Find where the given text appears and provide that cell's center as (x, y) coordinate. 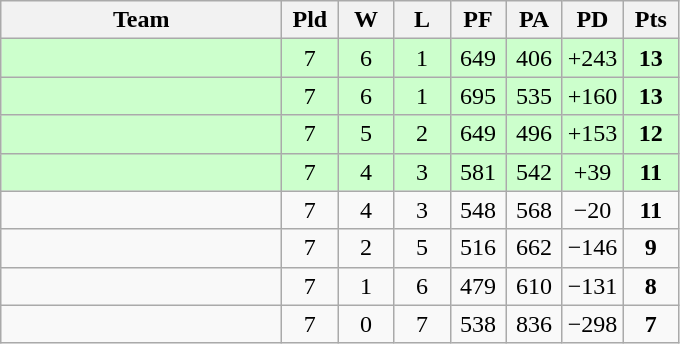
−131 (592, 286)
610 (534, 286)
516 (478, 248)
Pld (310, 20)
581 (478, 172)
PD (592, 20)
695 (478, 96)
L (422, 20)
W (366, 20)
836 (534, 324)
12 (651, 134)
8 (651, 286)
662 (534, 248)
406 (534, 58)
PF (478, 20)
−298 (592, 324)
Team (142, 20)
542 (534, 172)
9 (651, 248)
−146 (592, 248)
0 (366, 324)
+39 (592, 172)
+153 (592, 134)
548 (478, 210)
496 (534, 134)
535 (534, 96)
−20 (592, 210)
+243 (592, 58)
+160 (592, 96)
479 (478, 286)
568 (534, 210)
Pts (651, 20)
PA (534, 20)
538 (478, 324)
